Extract the [x, y] coordinate from the center of the cell holding the provided text.  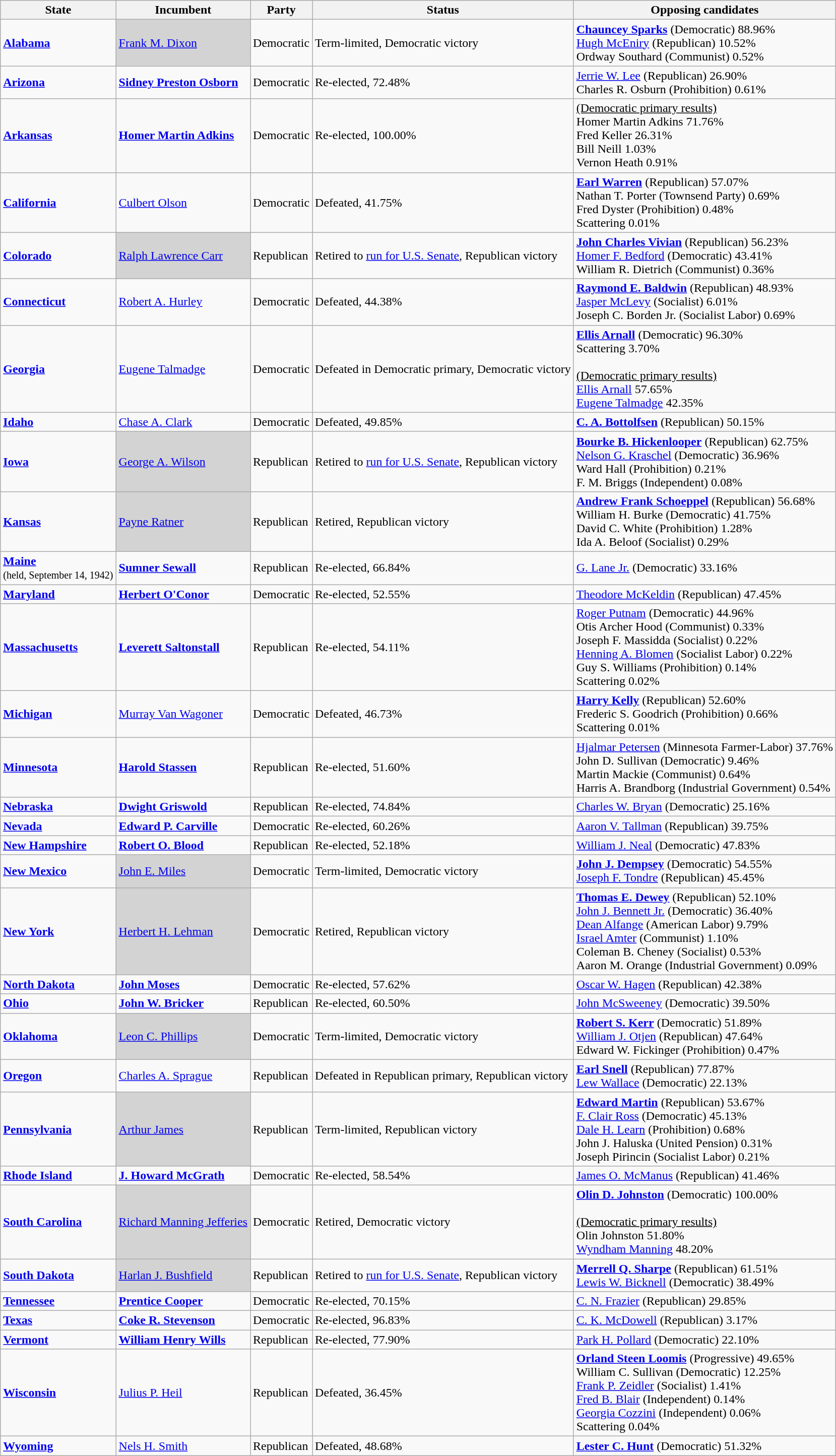
Texas [58, 1320]
State [58, 10]
Andrew Frank Schoeppel (Republican) 56.68%William H. Burke (Democratic) 41.75%David C. White (Prohibition) 1.28%Ida A. Beloof (Socialist) 0.29% [704, 521]
Sumner Sewall [183, 567]
Idaho [58, 422]
Jerrie W. Lee (Republican) 26.90%Charles R. Osburn (Prohibition) 0.61% [704, 83]
George A. Wilson [183, 462]
California [58, 203]
Re-elected, 54.11% [443, 647]
Park H. Pollard (Democratic) 22.10% [704, 1340]
Chase A. Clark [183, 422]
C. K. McDowell (Republican) 3.17% [704, 1320]
Earl Snell (Republican) 77.87%Lew Wallace (Democratic) 22.13% [704, 1075]
Defeated, 44.38% [443, 302]
Connecticut [58, 302]
Pennsylvania [58, 1129]
John W. Bricker [183, 1003]
Robert A. Hurley [183, 302]
Re-elected, 100.00% [443, 136]
South Carolina [58, 1222]
Re-elected, 60.26% [443, 826]
Bourke B. Hickenlooper (Republican) 62.75%Nelson G. Kraschel (Democratic) 36.96%Ward Hall (Prohibition) 0.21%F. M. Briggs (Independent) 0.08% [704, 462]
Edward P. Carville [183, 826]
(Democratic primary results)Homer Martin Adkins 71.76%Fred Keller 26.31%Bill Neill 1.03%Vernon Heath 0.91% [704, 136]
Re-elected, 96.83% [443, 1320]
Eugene Talmadge [183, 369]
Dwight Griswold [183, 807]
Herbert H. Lehman [183, 931]
Re-elected, 70.15% [443, 1301]
Re-elected, 74.84% [443, 807]
Frank M. Dixon [183, 43]
Rhode Island [58, 1175]
John Charles Vivian (Republican) 56.23%Homer F. Bedford (Democratic) 43.41%William R. Dietrich (Communist) 0.36% [704, 256]
Lester C. Hunt (Democratic) 51.32% [704, 1446]
Re-elected, 60.50% [443, 1003]
Status [443, 10]
Ralph Lawrence Carr [183, 256]
Defeated, 36.45% [443, 1393]
C. N. Frazier (Republican) 29.85% [704, 1301]
Georgia [58, 369]
G. Lane Jr. (Democratic) 33.16% [704, 567]
John Moses [183, 984]
Defeated in Democratic primary, Democratic victory [443, 369]
William Henry Wills [183, 1340]
Massachusetts [58, 647]
Arkansas [58, 136]
Leon C. Phillips [183, 1036]
Re-elected, 52.18% [443, 845]
Payne Ratner [183, 521]
J. Howard McGrath [183, 1175]
Vermont [58, 1340]
Olin D. Johnston (Democratic) 100.00%(Democratic primary results)Olin Johnston 51.80%Wyndham Manning 48.20% [704, 1222]
Re-elected, 51.60% [443, 767]
Re-elected, 52.55% [443, 594]
Term-limited, Republican victory [443, 1129]
C. A. Bottolfsen (Republican) 50.15% [704, 422]
Culbert Olson [183, 203]
Re-elected, 77.90% [443, 1340]
Chauncey Sparks (Democratic) 88.96%Hugh McEniry (Republican) 10.52%Ordway Southard (Communist) 0.52% [704, 43]
Robert S. Kerr (Democratic) 51.89%William J. Otjen (Republican) 47.64%Edward W. Fickinger (Prohibition) 0.47% [704, 1036]
John E. Miles [183, 871]
Kansas [58, 521]
Re-elected, 58.54% [443, 1175]
North Dakota [58, 984]
Re-elected, 72.48% [443, 83]
Oregon [58, 1075]
Murray Van Wagoner [183, 714]
John McSweeney (Democratic) 39.50% [704, 1003]
Theodore McKeldin (Republican) 47.45% [704, 594]
James O. McManus (Republican) 41.46% [704, 1175]
Minnesota [58, 767]
Aaron V. Tallman (Republican) 39.75% [704, 826]
Harry Kelly (Republican) 52.60%Frederic S. Goodrich (Prohibition) 0.66%Scattering 0.01% [704, 714]
Incumbent [183, 10]
Earl Warren (Republican) 57.07%Nathan T. Porter (Townsend Party) 0.69%Fred Dyster (Prohibition) 0.48%Scattering 0.01% [704, 203]
New Hampshire [58, 845]
Charles W. Bryan (Democratic) 25.16% [704, 807]
Defeated, 41.75% [443, 203]
Richard Manning Jefferies [183, 1222]
Harlan J. Bushfield [183, 1275]
Defeated in Republican primary, Republican victory [443, 1075]
Michigan [58, 714]
Defeated, 49.85% [443, 422]
Robert O. Blood [183, 845]
New York [58, 931]
Wyoming [58, 1446]
Ellis Arnall (Democratic) 96.30%Scattering 3.70%(Democratic primary results)Ellis Arnall 57.65%Eugene Talmadge 42.35% [704, 369]
Prentice Cooper [183, 1301]
Nebraska [58, 807]
Homer Martin Adkins [183, 136]
Iowa [58, 462]
Leverett Saltonstall [183, 647]
John J. Dempsey (Democratic) 54.55%Joseph F. Tondre (Republican) 45.45% [704, 871]
Opposing candidates [704, 10]
Re-elected, 66.84% [443, 567]
Arizona [58, 83]
Defeated, 46.73% [443, 714]
William J. Neal (Democratic) 47.83% [704, 845]
Re-elected, 57.62% [443, 984]
Raymond E. Baldwin (Republican) 48.93%Jasper McLevy (Socialist) 6.01%Joseph C. Borden Jr. (Socialist Labor) 0.69% [704, 302]
Defeated, 48.68% [443, 1446]
Ohio [58, 1003]
Alabama [58, 43]
Charles A. Sprague [183, 1075]
Nevada [58, 826]
New Mexico [58, 871]
Merrell Q. Sharpe (Republican) 61.51%Lewis W. Bicknell (Democratic) 38.49% [704, 1275]
Oscar W. Hagen (Republican) 42.38% [704, 984]
Arthur James [183, 1129]
Wisconsin [58, 1393]
Sidney Preston Osborn [183, 83]
Nels H. Smith [183, 1446]
Retired, Democratic victory [443, 1222]
Julius P. Heil [183, 1393]
Maine(held, September 14, 1942) [58, 567]
Herbert O'Conor [183, 594]
Colorado [58, 256]
Maryland [58, 594]
South Dakota [58, 1275]
Harold Stassen [183, 767]
Party [281, 10]
Oklahoma [58, 1036]
Coke R. Stevenson [183, 1320]
Tennessee [58, 1301]
